Determine the (x, y) coordinate at the center of the cell enclosing the given text.  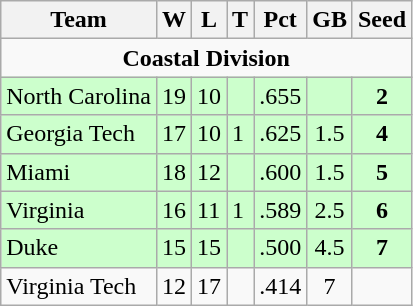
W (174, 20)
2.5 (330, 210)
4 (382, 134)
11 (210, 210)
.625 (280, 134)
Virginia (79, 210)
Team (79, 20)
19 (174, 96)
.600 (280, 172)
GB (330, 20)
2 (382, 96)
Georgia Tech (79, 134)
North Carolina (79, 96)
.500 (280, 248)
5 (382, 172)
Pct (280, 20)
18 (174, 172)
4.5 (330, 248)
L (210, 20)
.589 (280, 210)
.655 (280, 96)
Duke (79, 248)
Virginia Tech (79, 286)
.414 (280, 286)
T (240, 20)
Miami (79, 172)
16 (174, 210)
Seed (382, 20)
6 (382, 210)
Coastal Division (206, 58)
